Find where the given text appears and provide that cell's center as [X, Y] coordinate. 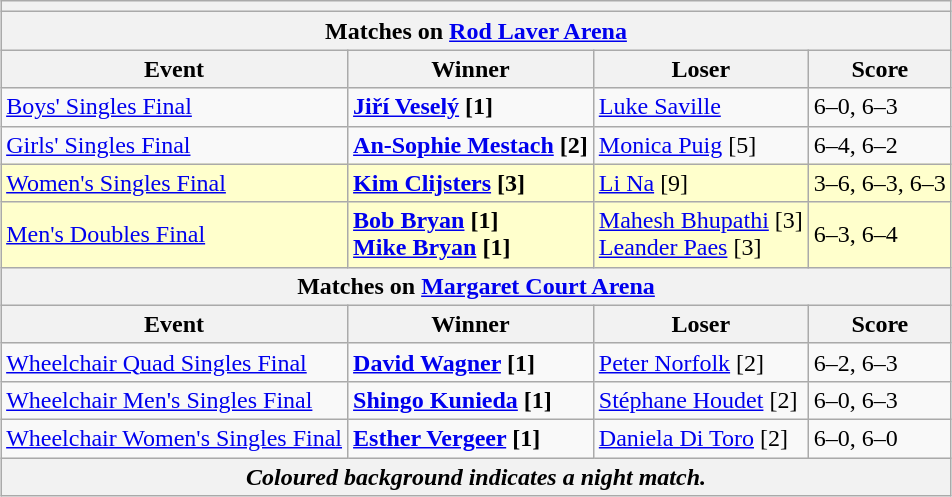
Esther Vergeer [1] [471, 438]
Kim Clijsters [3] [471, 183]
Women's Singles Final [174, 183]
Peter Norfolk [2] [700, 362]
An-Sophie Mestach [2] [471, 145]
Stéphane Houdet [2] [700, 400]
Coloured background indicates a night match. [476, 477]
Bob Bryan [1] Mike Bryan [1] [471, 234]
6–2, 6–3 [880, 362]
3–6, 6–3, 6–3 [880, 183]
Matches on Rod Laver Arena [476, 31]
Wheelchair Men's Singles Final [174, 400]
David Wagner [1] [471, 362]
Li Na [9] [700, 183]
Daniela Di Toro [2] [700, 438]
Wheelchair Women's Singles Final [174, 438]
6–3, 6–4 [880, 234]
Luke Saville [700, 107]
Mahesh Bhupathi [3] Leander Paes [3] [700, 234]
Girls' Singles Final [174, 145]
Shingo Kunieda [1] [471, 400]
Men's Doubles Final [174, 234]
Matches on Margaret Court Arena [476, 286]
Monica Puig [5] [700, 145]
Jiří Veselý [1] [471, 107]
Boys' Singles Final [174, 107]
Wheelchair Quad Singles Final [174, 362]
6–4, 6–2 [880, 145]
6–0, 6–0 [880, 438]
